Detect which cell encompasses the target text, then output its (X, Y) center coordinate. 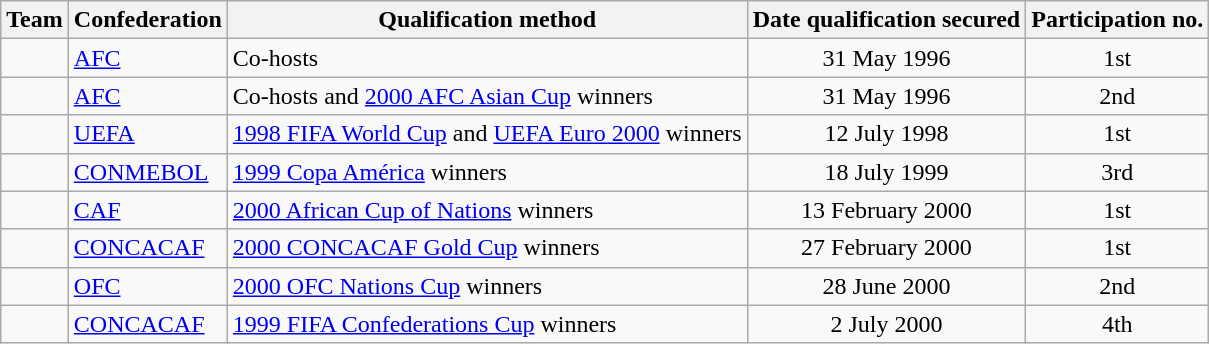
1999 FIFA Confederations Cup winners (487, 324)
2000 CONCACAF Gold Cup winners (487, 248)
3rd (1118, 172)
UEFA (148, 134)
28 June 2000 (886, 286)
27 February 2000 (886, 248)
2000 OFC Nations Cup winners (487, 286)
Confederation (148, 20)
12 July 1998 (886, 134)
Co-hosts and 2000 AFC Asian Cup winners (487, 96)
Date qualification secured (886, 20)
Qualification method (487, 20)
4th (1118, 324)
Team (35, 20)
13 February 2000 (886, 210)
CAF (148, 210)
CONMEBOL (148, 172)
OFC (148, 286)
2 July 2000 (886, 324)
Co-hosts (487, 58)
1998 FIFA World Cup and UEFA Euro 2000 winners (487, 134)
2000 African Cup of Nations winners (487, 210)
Participation no. (1118, 20)
18 July 1999 (886, 172)
1999 Copa América winners (487, 172)
